Output the (x, y) coordinate of the center of the cell containing the given text.  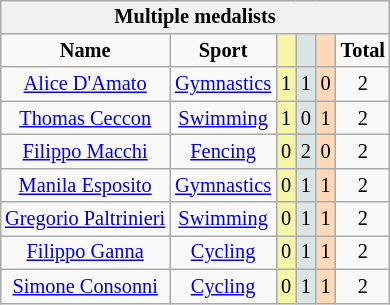
Simone Consonni (85, 286)
Total (363, 51)
Filippo Ganna (85, 253)
Gregorio Paltrinieri (85, 219)
Name (85, 51)
Multiple medalists (195, 17)
Thomas Ceccon (85, 118)
Fencing (223, 152)
Alice D'Amato (85, 84)
Filippo Macchi (85, 152)
Sport (223, 51)
Manila Esposito (85, 185)
